Return [X, Y] of the center of cell containing provided text 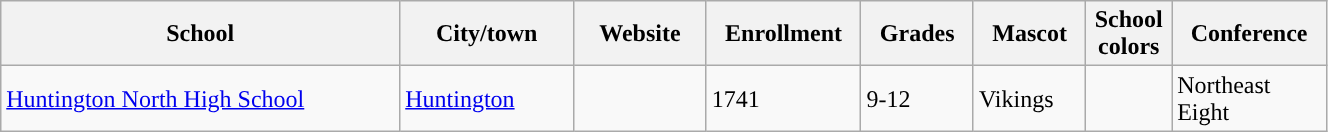
Grades [917, 34]
Enrollment [784, 34]
Mascot [1029, 34]
Conference [1250, 34]
Vikings [1029, 98]
1741 [784, 98]
Website [640, 34]
Huntington [487, 98]
9-12 [917, 98]
City/town [487, 34]
School colors [1129, 34]
School [200, 34]
Northeast Eight [1250, 98]
Huntington North High School [200, 98]
